Return (X, Y) of the center of cell containing provided text 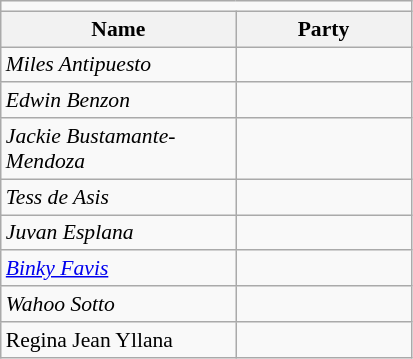
Regina Jean Yllana (118, 340)
Tess de Asis (118, 197)
Edwin Benzon (118, 101)
Wahoo Sotto (118, 304)
Name (118, 29)
Jackie Bustamante-Mendoza (118, 148)
Juvan Esplana (118, 233)
Miles Antipuesto (118, 65)
Party (324, 29)
Binky Favis (118, 269)
